Capture the cell that displays the provided text and extract its [x, y] central coordinate. 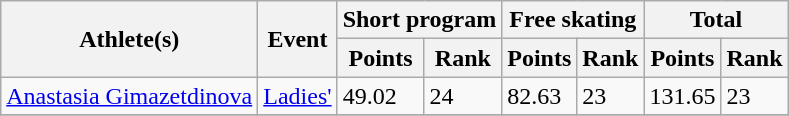
82.63 [540, 96]
Anastasia Gimazetdinova [130, 96]
49.02 [380, 96]
Athlete(s) [130, 39]
24 [463, 96]
Total [716, 20]
Event [298, 39]
Short program [420, 20]
Free skating [573, 20]
131.65 [682, 96]
Ladies' [298, 96]
